Capture the cell that displays the provided text and extract its (X, Y) central coordinate. 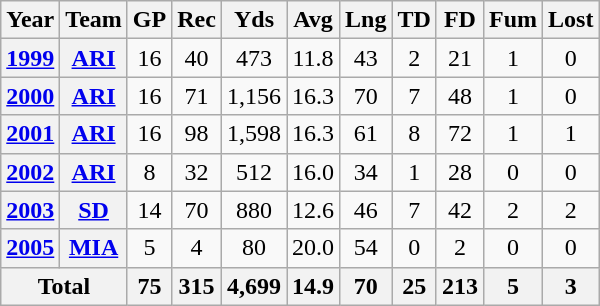
Lng (366, 20)
1999 (30, 58)
4,699 (254, 286)
32 (197, 172)
72 (460, 134)
SD (94, 210)
43 (366, 58)
20.0 (312, 248)
4 (197, 248)
11.8 (312, 58)
46 (366, 210)
14.9 (312, 286)
Year (30, 20)
GP (149, 20)
28 (460, 172)
2005 (30, 248)
1,598 (254, 134)
TD (414, 20)
Rec (197, 20)
512 (254, 172)
61 (366, 134)
42 (460, 210)
2002 (30, 172)
Yds (254, 20)
2003 (30, 210)
25 (414, 286)
880 (254, 210)
48 (460, 96)
54 (366, 248)
3 (571, 286)
2000 (30, 96)
12.6 (312, 210)
14 (149, 210)
1,156 (254, 96)
98 (197, 134)
MIA (94, 248)
21 (460, 58)
16.0 (312, 172)
34 (366, 172)
FD (460, 20)
473 (254, 58)
315 (197, 286)
Team (94, 20)
Fum (512, 20)
2001 (30, 134)
75 (149, 286)
80 (254, 248)
40 (197, 58)
Lost (571, 20)
71 (197, 96)
Avg (312, 20)
Total (64, 286)
213 (460, 286)
